Detect which cell encompasses the target text, then output its (X, Y) center coordinate. 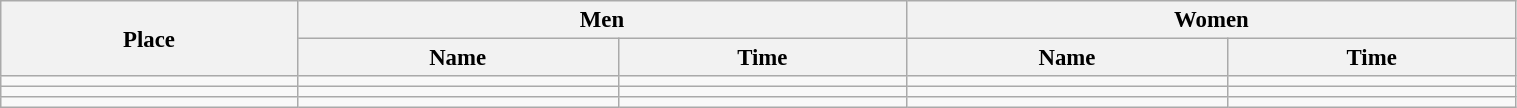
Women (1212, 20)
Place (150, 38)
Men (602, 20)
